Return the (X, Y) coordinate for the center point of the cell that contains the specified text.  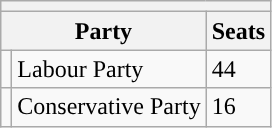
Labour Party (109, 69)
Seats (238, 31)
Party (104, 31)
16 (238, 107)
44 (238, 69)
Conservative Party (109, 107)
